Locate the cell with the specified text and output its [x, y] center coordinate. 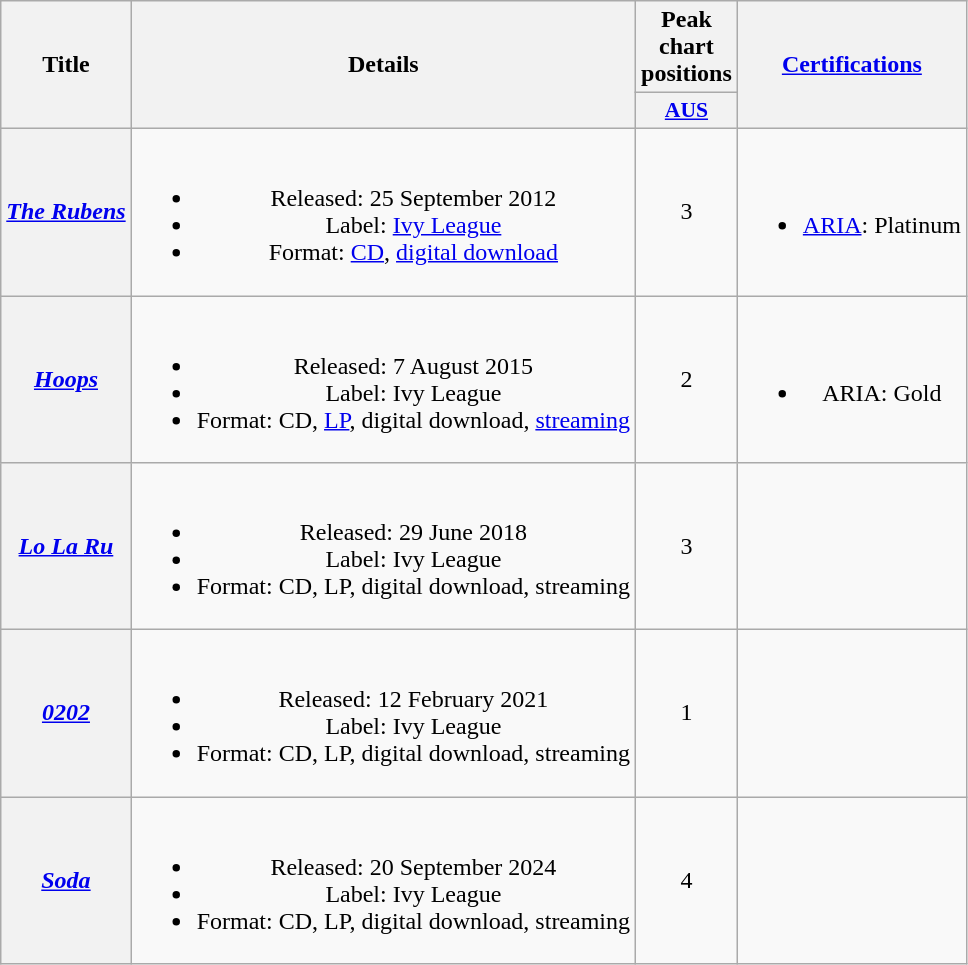
Hoops [66, 380]
2 [687, 380]
Released: 29 June 2018Label: Ivy LeagueFormat: CD, LP, digital download, streaming [383, 546]
ARIA: Gold [852, 380]
0202 [66, 714]
Title [66, 65]
Released: 20 September 2024Label: Ivy LeagueFormat: CD, LP, digital download, streaming [383, 880]
Released: 7 August 2015Label: Ivy LeagueFormat: CD, LP, digital download, streaming [383, 380]
AUS [687, 111]
ARIA: Platinum [852, 212]
Soda [66, 880]
Details [383, 65]
4 [687, 880]
The Rubens [66, 212]
Released: 25 September 2012Label: Ivy LeagueFormat: CD, digital download [383, 212]
Released: 12 February 2021Label: Ivy LeagueFormat: CD, LP, digital download, streaming [383, 714]
Lo La Ru [66, 546]
Peak chart positions [687, 47]
Certifications [852, 65]
1 [687, 714]
